Provide the (x, y) coordinate of the cell's center where the given text is located.  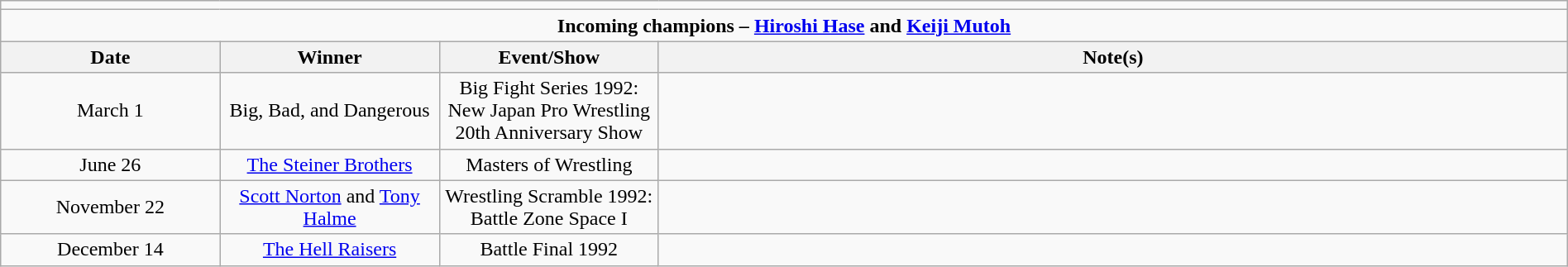
Winner (329, 57)
March 1 (111, 111)
June 26 (111, 164)
Note(s) (1113, 57)
Battle Final 1992 (549, 250)
The Hell Raisers (329, 250)
December 14 (111, 250)
Event/Show (549, 57)
November 22 (111, 207)
Scott Norton and Tony Halme (329, 207)
The Steiner Brothers (329, 164)
Date (111, 57)
Big Fight Series 1992: New Japan Pro Wrestling 20th Anniversary Show (549, 111)
Wrestling Scramble 1992: Battle Zone Space I (549, 207)
Incoming champions – Hiroshi Hase and Keiji Mutoh (784, 26)
Big, Bad, and Dangerous (329, 111)
Masters of Wrestling (549, 164)
